Return the (X, Y) coordinate for the center point of the cell that contains the specified text.  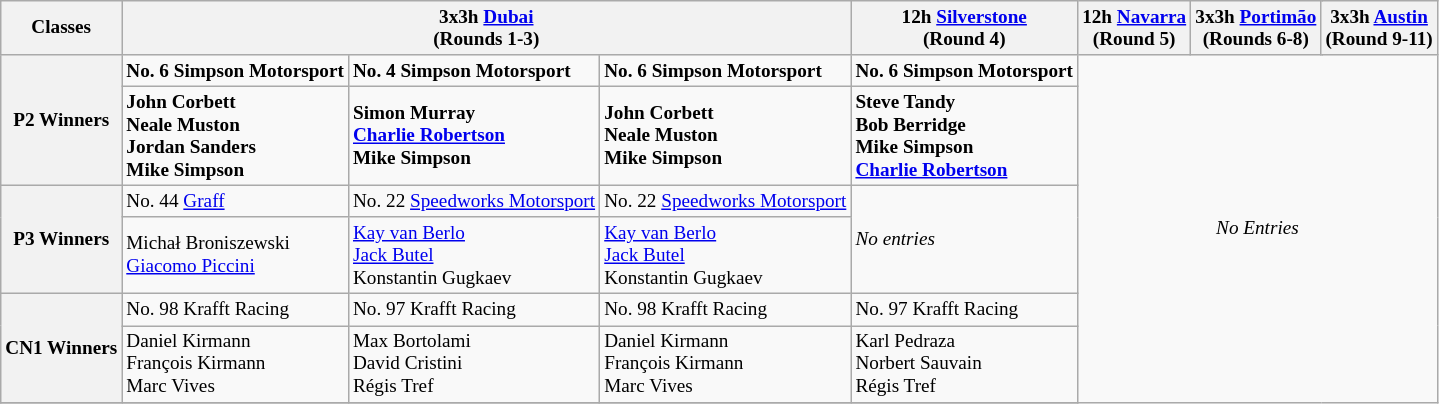
3x3h Austin(Round 9-11) (1379, 28)
12h Silverstone(Round 4) (964, 28)
No Entries (1258, 228)
P2 Winners (62, 120)
12h Navarra(Round 5) (1134, 28)
Simon Murray Charlie Robertson Mike Simpson (474, 136)
John Corbett Neale Muston Mike Simpson (726, 136)
No. 44 Graff (236, 201)
3x3h Portimão(Rounds 6-8) (1256, 28)
No. 4 Simpson Motorsport (474, 71)
No entries (964, 239)
Michał Broniszewski Giacomo Piccini (236, 256)
P3 Winners (62, 239)
Max Bortolami David Cristini Régis Tref (474, 364)
3x3h Dubai(Rounds 1-3) (486, 28)
Karl Pedraza Norbert Sauvain Régis Tref (964, 364)
CN1 Winners (62, 348)
Classes (62, 28)
Steve Tandy Bob Berridge Mike Simpson Charlie Robertson (964, 136)
John Corbett Neale Muston Jordan Sanders Mike Simpson (236, 136)
